Extract the [X, Y] coordinate from the center of the cell holding the provided text.  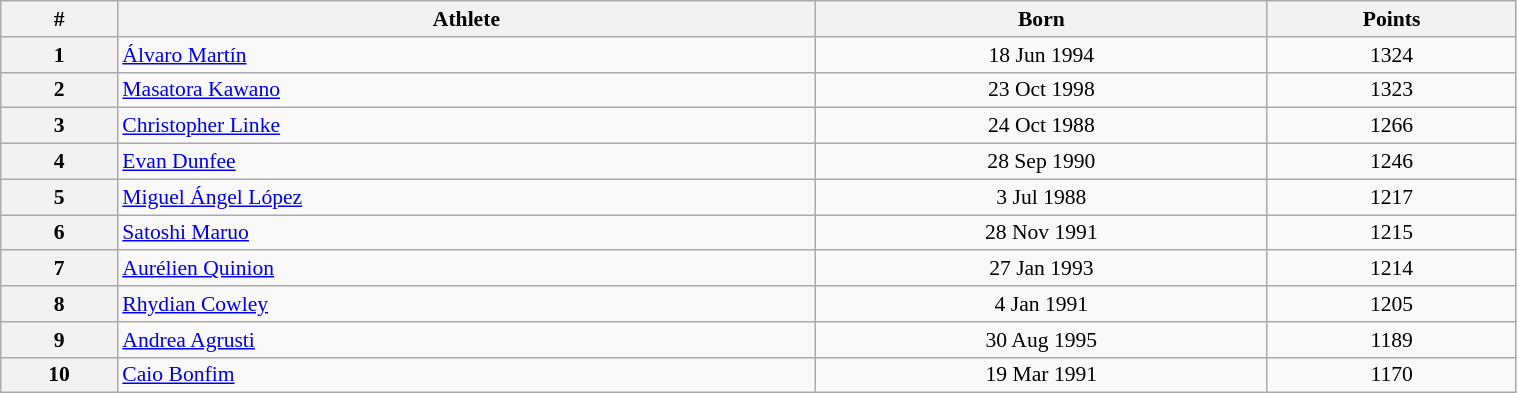
18 Jun 1994 [1042, 55]
Caio Bonfim [466, 375]
Álvaro Martín [466, 55]
28 Sep 1990 [1042, 162]
Rhydian Cowley [466, 304]
1189 [1392, 340]
30 Aug 1995 [1042, 340]
Andrea Agrusti [466, 340]
1324 [1392, 55]
8 [60, 304]
1 [60, 55]
1323 [1392, 90]
7 [60, 269]
1214 [1392, 269]
Athlete [466, 19]
3 [60, 126]
1217 [1392, 197]
5 [60, 197]
27 Jan 1993 [1042, 269]
Miguel Ángel López [466, 197]
23 Oct 1998 [1042, 90]
24 Oct 1988 [1042, 126]
4 Jan 1991 [1042, 304]
1246 [1392, 162]
Christopher Linke [466, 126]
6 [60, 233]
# [60, 19]
Masatora Kawano [466, 90]
3 Jul 1988 [1042, 197]
19 Mar 1991 [1042, 375]
Satoshi Maruo [466, 233]
Born [1042, 19]
1205 [1392, 304]
Aurélien Quinion [466, 269]
Points [1392, 19]
1266 [1392, 126]
28 Nov 1991 [1042, 233]
1170 [1392, 375]
1215 [1392, 233]
Evan Dunfee [466, 162]
2 [60, 90]
10 [60, 375]
9 [60, 340]
4 [60, 162]
